Search for the cell housing the specified text and yield its (x, y) center coordinate. 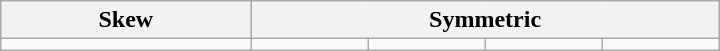
Skew (126, 20)
Symmetric (485, 20)
